Scan for the cell matching the given text and deliver its (X, Y) coordinate at center. 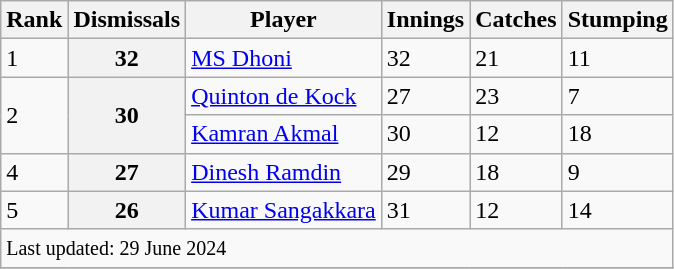
Dismissals (127, 20)
Stumping (618, 20)
Kumar Sangakkara (284, 210)
Kamran Akmal (284, 134)
26 (127, 210)
11 (618, 58)
Dinesh Ramdin (284, 172)
Player (284, 20)
7 (618, 96)
Innings (425, 20)
MS Dhoni (284, 58)
23 (516, 96)
1 (34, 58)
5 (34, 210)
Catches (516, 20)
Rank (34, 20)
2 (34, 115)
Last updated: 29 June 2024 (337, 248)
Quinton de Kock (284, 96)
14 (618, 210)
29 (425, 172)
31 (425, 210)
9 (618, 172)
21 (516, 58)
4 (34, 172)
